For the text-containing cell, return its midpoint in (x, y) coordinate format. 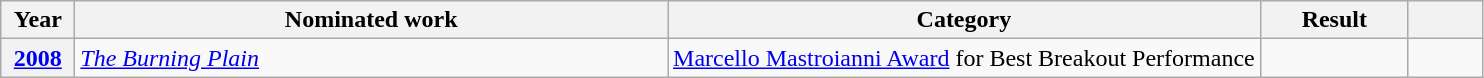
2008 (38, 58)
Marcello Mastroianni Award for Best Breakout Performance (964, 58)
Category (964, 20)
Nominated work (372, 20)
The Burning Plain (372, 58)
Result (1334, 20)
Year (38, 20)
